For the text-containing cell, return its midpoint in [x, y] coordinate format. 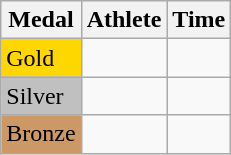
Medal [41, 20]
Athlete [124, 20]
Time [199, 20]
Gold [41, 58]
Silver [41, 96]
Bronze [41, 134]
